Scan for the cell matching the given text and deliver its (x, y) coordinate at center. 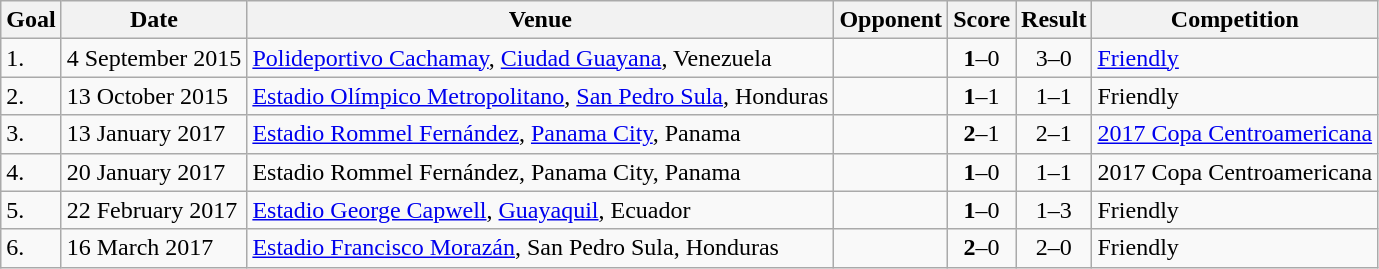
6. (31, 248)
3–0 (1054, 58)
3. (31, 134)
Goal (31, 20)
Estadio Francisco Morazán, San Pedro Sula, Honduras (540, 248)
Score (982, 20)
2. (31, 96)
16 March 2017 (154, 248)
20 January 2017 (154, 172)
Date (154, 20)
Opponent (891, 20)
4. (31, 172)
22 February 2017 (154, 210)
Estadio George Capwell, Guayaquil, Ecuador (540, 210)
1. (31, 58)
1–3 (1054, 210)
Result (1054, 20)
5. (31, 210)
13 October 2015 (154, 96)
13 January 2017 (154, 134)
4 September 2015 (154, 58)
Estadio Olímpico Metropolitano, San Pedro Sula, Honduras (540, 96)
Polideportivo Cachamay, Ciudad Guayana, Venezuela (540, 58)
Competition (1235, 20)
Venue (540, 20)
